Pinpoint the cell where the given text exists, returning its [x, y] midpoint coordinate. 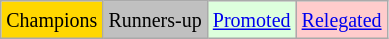
Runners-up [155, 20]
Champions [52, 20]
Promoted [252, 20]
Relegated [342, 20]
